Extract the [x, y] coordinate from the center of the cell holding the provided text.  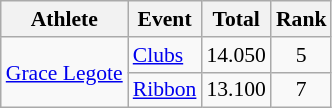
Athlete [64, 19]
Ribbon [165, 90]
Clubs [165, 55]
13.100 [236, 90]
7 [302, 90]
Grace Legote [64, 72]
Event [165, 19]
Total [236, 19]
Rank [302, 19]
5 [302, 55]
14.050 [236, 55]
